Detect which cell encompasses the target text, then output its [X, Y] center coordinate. 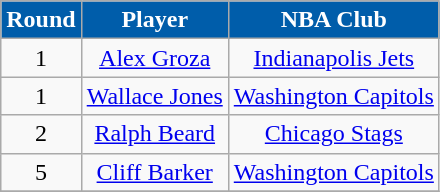
Wallace Jones [154, 96]
2 [41, 134]
Cliff Barker [154, 172]
Round [41, 20]
5 [41, 172]
Indianapolis Jets [334, 58]
NBA Club [334, 20]
Ralph Beard [154, 134]
Player [154, 20]
Alex Groza [154, 58]
Chicago Stags [334, 134]
